Return [X, Y] of the center of cell containing provided text 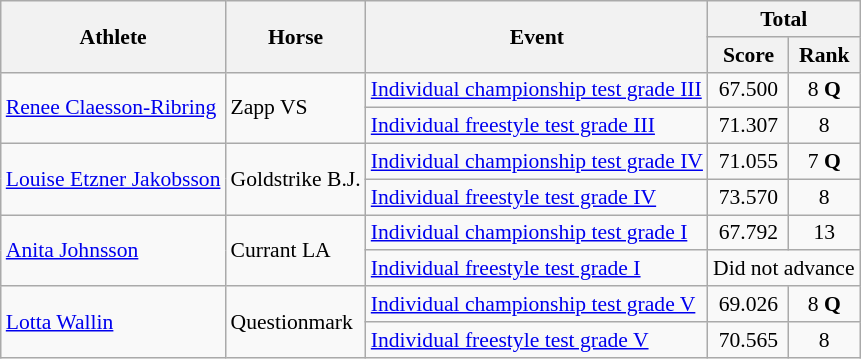
Anita Johnsson [114, 250]
71.307 [748, 126]
Individual freestyle test grade IV [537, 197]
Horse [295, 36]
69.026 [748, 304]
71.055 [748, 162]
Individual freestyle test grade III [537, 126]
Zapp VS [295, 108]
Individual championship test grade IV [537, 162]
70.565 [748, 340]
Louise Etzner Jakobsson [114, 180]
73.570 [748, 197]
Score [748, 55]
Athlete [114, 36]
Individual freestyle test grade I [537, 269]
Rank [824, 55]
Individual championship test grade V [537, 304]
Individual championship test grade III [537, 90]
Individual championship test grade I [537, 233]
Questionmark [295, 322]
13 [824, 233]
Individual freestyle test grade V [537, 340]
Goldstrike B.J. [295, 180]
Total [784, 19]
67.792 [748, 233]
7 Q [824, 162]
Did not advance [784, 269]
67.500 [748, 90]
Renee Claesson-Ribring [114, 108]
Currant LA [295, 250]
Lotta Wallin [114, 322]
Event [537, 36]
